Provide the [X, Y] coordinate of the cell's center where the given text is located.  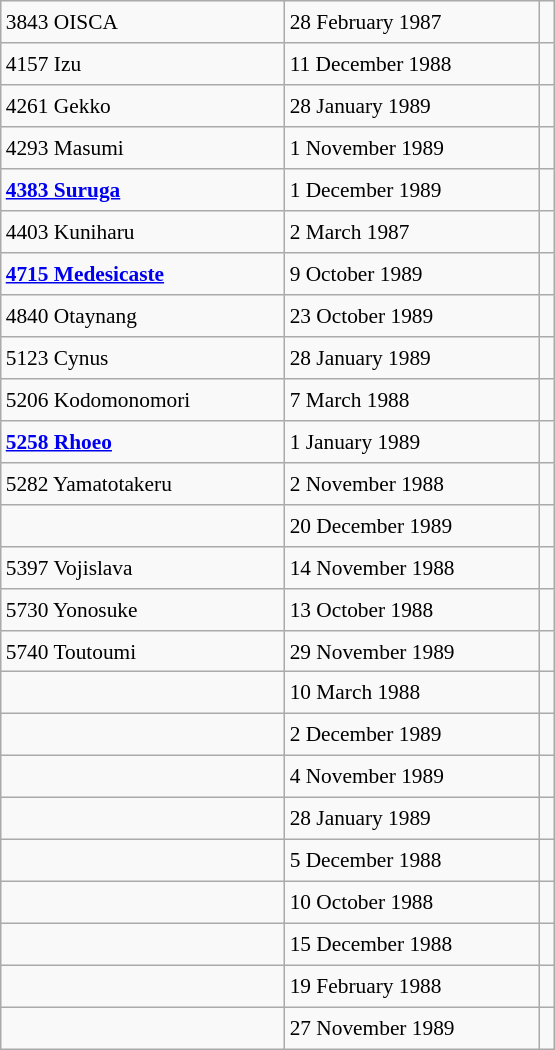
11 December 1988 [412, 64]
4293 Masumi [143, 148]
5206 Kodomonomori [143, 399]
4261 Gekko [143, 106]
2 November 1988 [412, 483]
29 November 1989 [412, 651]
5258 Rhoeo [143, 441]
1 December 1989 [412, 190]
1 November 1989 [412, 148]
2 December 1989 [412, 735]
28 February 1987 [412, 22]
15 December 1988 [412, 945]
23 October 1989 [412, 316]
19 February 1988 [412, 986]
4840 Otaynang [143, 316]
4 November 1989 [412, 777]
5123 Cynus [143, 358]
9 October 1989 [412, 274]
5730 Yonosuke [143, 609]
10 March 1988 [412, 693]
4157 Izu [143, 64]
13 October 1988 [412, 609]
5740 Toutoumi [143, 651]
4715 Medesicaste [143, 274]
20 December 1989 [412, 525]
10 October 1988 [412, 903]
5282 Yamatotakeru [143, 483]
2 March 1987 [412, 232]
7 March 1988 [412, 399]
4403 Kuniharu [143, 232]
5397 Vojislava [143, 567]
4383 Suruga [143, 190]
27 November 1989 [412, 1028]
1 January 1989 [412, 441]
14 November 1988 [412, 567]
3843 OISCA [143, 22]
5 December 1988 [412, 861]
